Scan for the cell matching the given text and deliver its (x, y) coordinate at center. 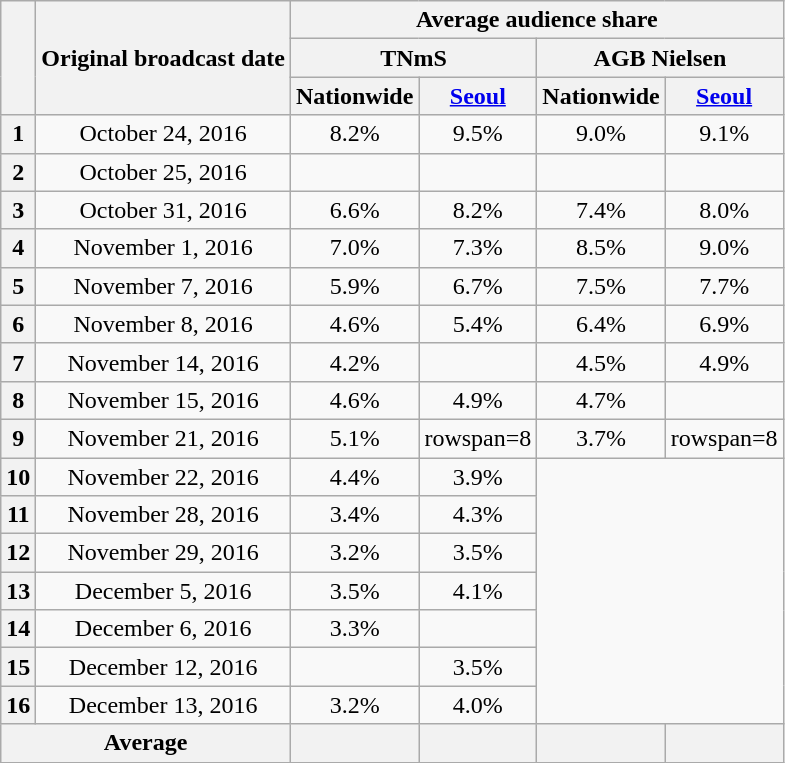
3.7% (601, 438)
13 (18, 591)
Original broadcast date (164, 58)
November 15, 2016 (164, 400)
Average (146, 743)
7.5% (601, 286)
November 21, 2016 (164, 438)
5.9% (354, 286)
6 (18, 324)
November 28, 2016 (164, 515)
2 (18, 172)
7.0% (354, 248)
8.0% (724, 210)
3.3% (354, 629)
5.4% (478, 324)
8.5% (601, 248)
11 (18, 515)
November 14, 2016 (164, 362)
November 7, 2016 (164, 286)
1 (18, 134)
6.7% (478, 286)
4.0% (478, 705)
4.3% (478, 515)
9 (18, 438)
December 12, 2016 (164, 667)
December 6, 2016 (164, 629)
8 (18, 400)
14 (18, 629)
5.1% (354, 438)
November 22, 2016 (164, 477)
October 25, 2016 (164, 172)
Average audience share (536, 20)
7.7% (724, 286)
6.4% (601, 324)
December 13, 2016 (164, 705)
6.6% (354, 210)
TNmS (413, 58)
9.5% (478, 134)
4.1% (478, 591)
3 (18, 210)
October 24, 2016 (164, 134)
16 (18, 705)
October 31, 2016 (164, 210)
November 1, 2016 (164, 248)
12 (18, 553)
November 8, 2016 (164, 324)
3.9% (478, 477)
9.1% (724, 134)
4.4% (354, 477)
5 (18, 286)
7.4% (601, 210)
AGB Nielsen (660, 58)
6.9% (724, 324)
4.5% (601, 362)
December 5, 2016 (164, 591)
3.4% (354, 515)
4.7% (601, 400)
7.3% (478, 248)
7 (18, 362)
4 (18, 248)
November 29, 2016 (164, 553)
15 (18, 667)
10 (18, 477)
4.2% (354, 362)
